From the cell containing the given text, extract its center point as (x, y) coordinate. 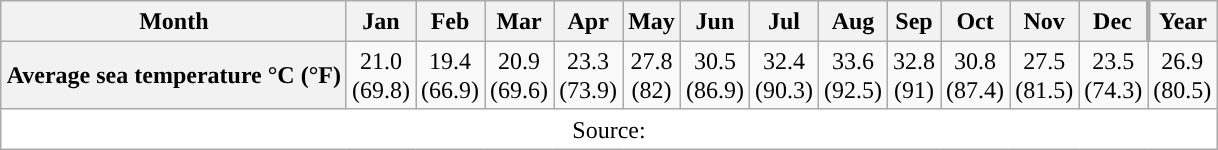
19.4(66.9) (450, 76)
Apr (588, 21)
Mar (520, 21)
Sep (914, 21)
Dec (1114, 21)
27.5(81.5) (1044, 76)
Oct (976, 21)
20.9(69.6) (520, 76)
Average sea temperature °C (°F) (174, 76)
21.0(69.8) (380, 76)
30.8(87.4) (976, 76)
Month (174, 21)
26.9(80.5) (1182, 76)
23.5(74.3) (1114, 76)
32.8(91) (914, 76)
Year (1182, 21)
Jun (714, 21)
Aug (852, 21)
32.4(90.3) (784, 76)
33.6(92.5) (852, 76)
27.8(82) (652, 76)
23.3(73.9) (588, 76)
30.5(86.9) (714, 76)
Feb (450, 21)
Jul (784, 21)
Nov (1044, 21)
May (652, 21)
Jan (380, 21)
Source: (609, 129)
